Scan for the cell matching the given text and deliver its (X, Y) coordinate at center. 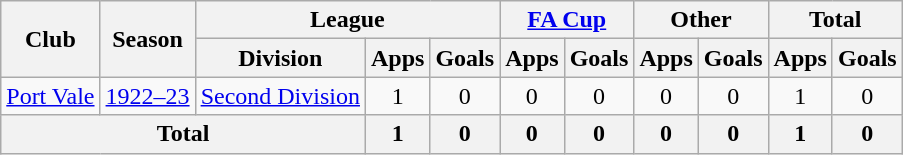
Port Vale (50, 96)
Second Division (280, 96)
Other (701, 20)
League (348, 20)
FA Cup (567, 20)
Club (50, 39)
Season (148, 39)
1922–23 (148, 96)
Division (280, 58)
